Output the [X, Y] coordinate of the center of the cell containing the given text.  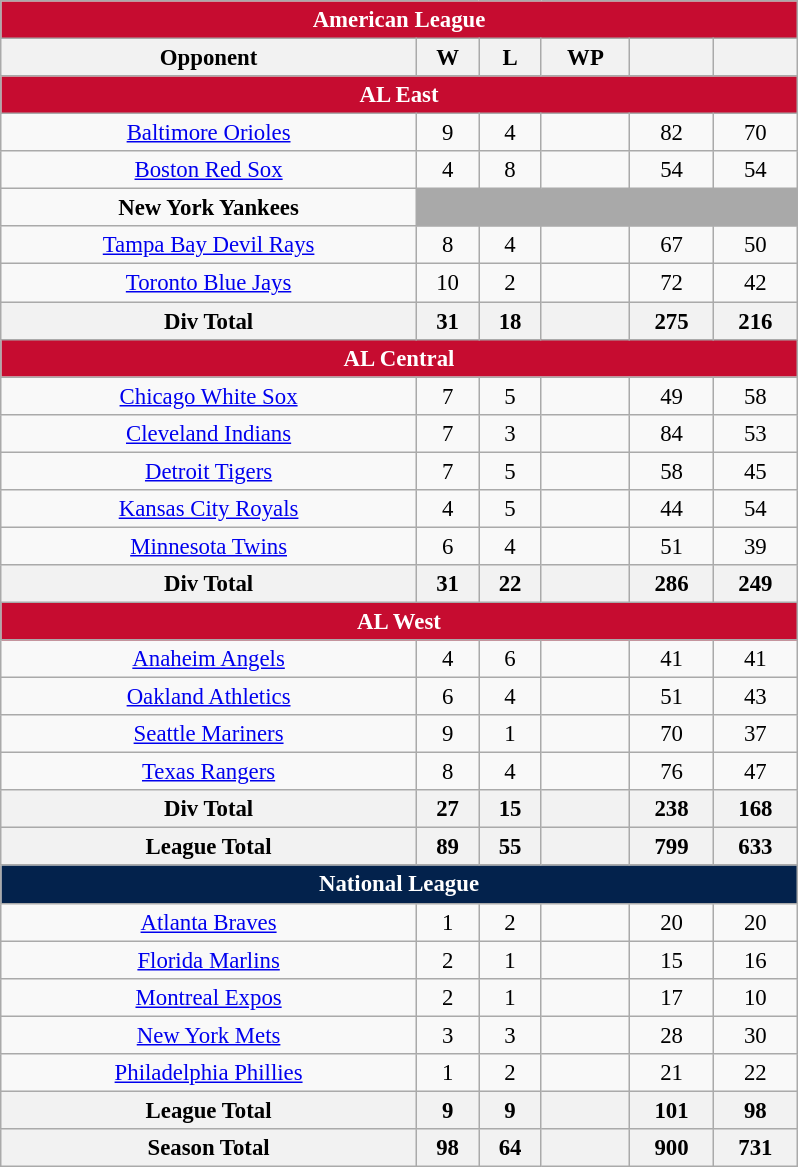
238 [672, 809]
Seattle Mariners [209, 734]
47 [755, 772]
67 [672, 245]
AL East [399, 95]
64 [510, 1148]
Toronto Blue Jays [209, 283]
76 [672, 772]
L [510, 58]
18 [510, 321]
Philadelphia Phillies [209, 1073]
39 [755, 546]
National League [399, 885]
168 [755, 809]
731 [755, 1148]
89 [447, 847]
AL West [399, 621]
Baltimore Orioles [209, 133]
Season Total [209, 1148]
900 [672, 1148]
53 [755, 433]
275 [672, 321]
Detroit Tigers [209, 471]
27 [447, 809]
72 [672, 283]
249 [755, 584]
Minnesota Twins [209, 546]
Opponent [209, 58]
286 [672, 584]
Tampa Bay Devil Rays [209, 245]
Atlanta Braves [209, 922]
Cleveland Indians [209, 433]
30 [755, 1035]
37 [755, 734]
21 [672, 1073]
28 [672, 1035]
Chicago White Sox [209, 396]
49 [672, 396]
Boston Red Sox [209, 170]
42 [755, 283]
WP [585, 58]
Oakland Athletics [209, 697]
44 [672, 509]
American League [399, 20]
799 [672, 847]
101 [672, 1110]
Florida Marlins [209, 960]
50 [755, 245]
16 [755, 960]
Kansas City Royals [209, 509]
45 [755, 471]
216 [755, 321]
82 [672, 133]
W [447, 58]
43 [755, 697]
Texas Rangers [209, 772]
New York Mets [209, 1035]
84 [672, 433]
New York Yankees [209, 208]
17 [672, 997]
Anaheim Angels [209, 659]
AL Central [399, 358]
55 [510, 847]
Montreal Expos [209, 997]
633 [755, 847]
